Capture the cell that displays the provided text and extract its [X, Y] central coordinate. 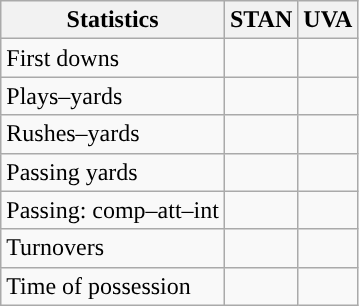
Time of possession [113, 286]
STAN [260, 20]
First downs [113, 58]
Plays–yards [113, 96]
Passing yards [113, 172]
UVA [328, 20]
Rushes–yards [113, 134]
Turnovers [113, 248]
Statistics [113, 20]
Passing: comp–att–int [113, 210]
